Extract the (X, Y) coordinate from the center of the cell holding the provided text.  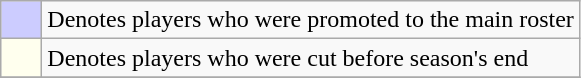
Denotes players who were cut before season's end (311, 58)
Denotes players who were promoted to the main roster (311, 20)
